Return the [x, y] coordinate for the center point of the cell that contains the specified text.  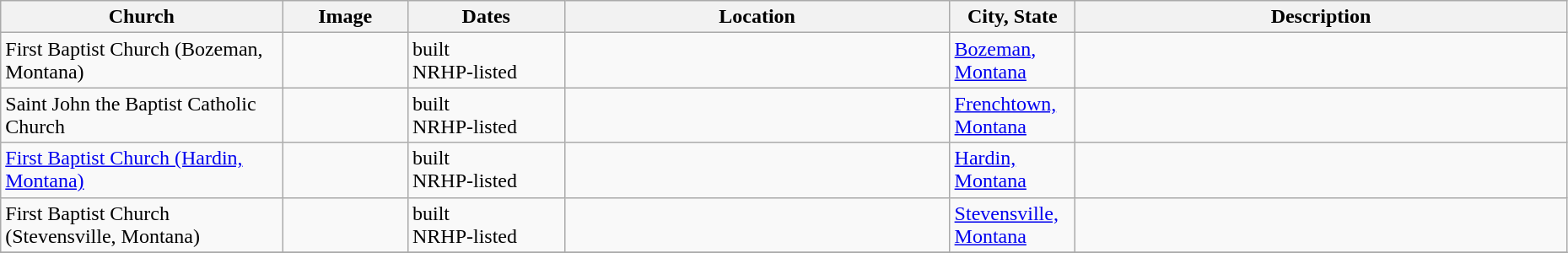
Dates [486, 17]
Stevensville, Montana [1012, 224]
First Baptist Church (Hardin, Montana) [142, 170]
First Baptist Church (Bozeman, Montana) [142, 61]
Image [346, 17]
Saint John the Baptist Catholic Church [142, 115]
Location [757, 17]
First Baptist Church (Stevensville, Montana) [142, 224]
Hardin, Montana [1012, 170]
Frenchtown, Montana [1012, 115]
Description [1321, 17]
City, State [1012, 17]
Church [142, 17]
Bozeman, Montana [1012, 61]
